Determine the [x, y] coordinate at the center of the cell enclosing the given text.  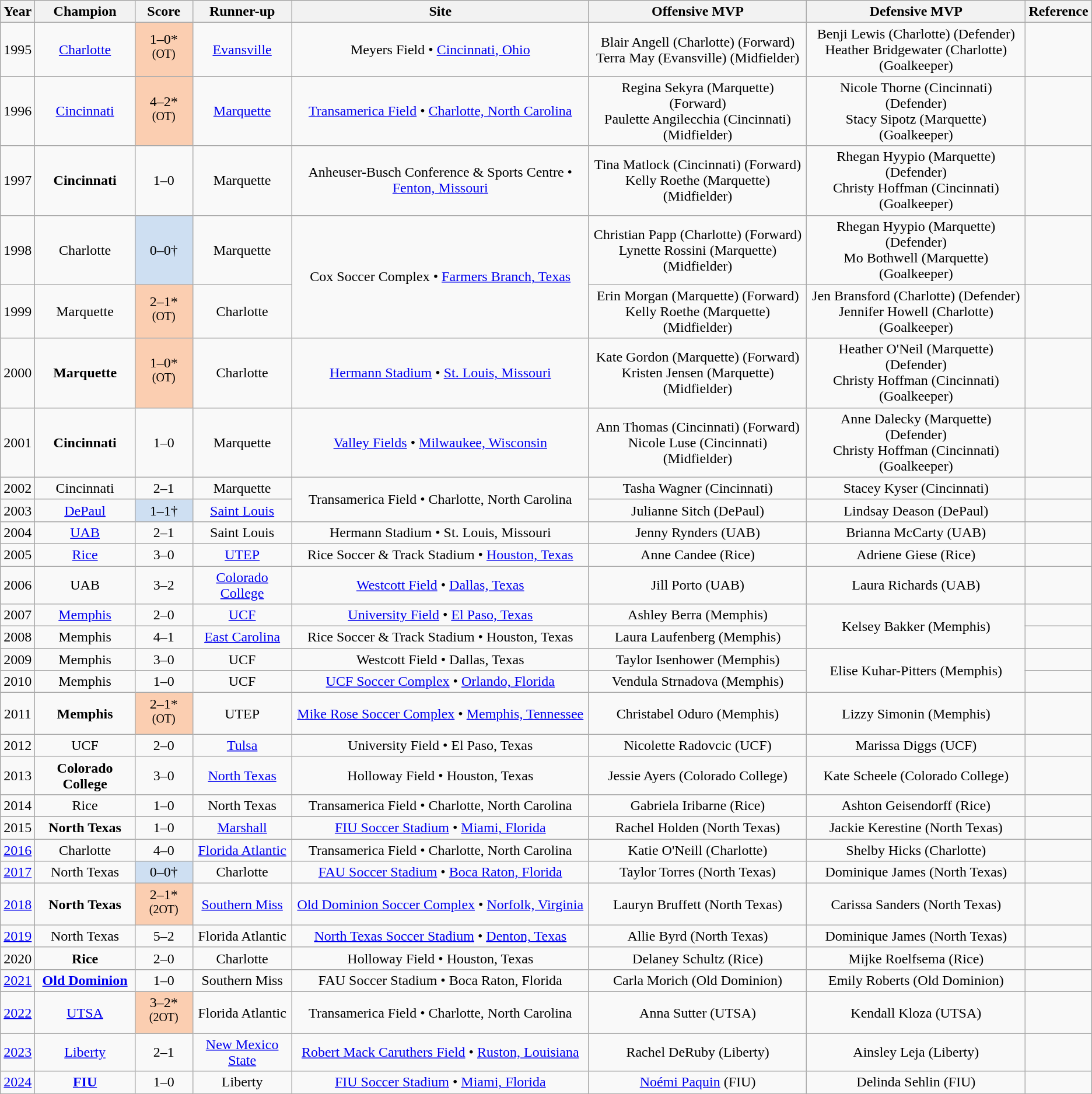
Gabriela Iribarne (Rice) [698, 805]
Runner-up [242, 12]
Christabel Oduro (Memphis) [698, 714]
Julianne Sitch (DePaul) [698, 510]
2023 [17, 1052]
2015 [17, 828]
UTSA [85, 1012]
Benji Lewis (Charlotte) (Defender)Heather Bridgewater (Charlotte) (Goalkeeper) [916, 50]
Offensive MVP [698, 12]
Anne Dalecky (Marquette) (Defender)Christy Hoffman (Cincinnati) (Goalkeeper) [916, 442]
Brianna McCarty (UAB) [916, 532]
2022 [17, 1012]
1996 [17, 111]
Nicole Thorne (Cincinnati) (Defender)Stacy Sipotz (Marquette) (Goalkeeper) [916, 111]
Tasha Wagner (Cincinnati) [698, 488]
Ainsley Leja (Liberty) [916, 1052]
Adriene Giese (Rice) [916, 555]
Jenny Rynders (UAB) [698, 532]
2003 [17, 510]
Carla Morich (Old Dominion) [698, 980]
Robert Mack Caruthers Field • Ruston, Louisiana [440, 1052]
Tina Matlock (Cincinnati) (Forward)Kelly Roethe (Marquette) (Midfielder) [698, 181]
2011 [17, 714]
1999 [17, 311]
3–2 [163, 584]
Heather O'Neil (Marquette) (Defender)Christy Hoffman (Cincinnati) (Goalkeeper) [916, 373]
Mijke Roelfsema (Rice) [916, 958]
Rhegan Hyypio (Marquette) (Defender)Christy Hoffman (Cincinnati) (Goalkeeper) [916, 181]
Katie O'Neill (Charlotte) [698, 850]
Kelsey Bakker (Memphis) [916, 626]
Kate Scheele (Colorado College) [916, 776]
2001 [17, 442]
Valley Fields • Milwaukee, Wisconsin [440, 442]
Ann Thomas (Cincinnati) (Forward)Nicole Luse (Cincinnati) (Midfielder) [698, 442]
Jill Porto (UAB) [698, 584]
Anna Sutter (UTSA) [698, 1012]
Shelby Hicks (Charlotte) [916, 850]
Year [17, 12]
Taylor Torres (North Texas) [698, 872]
4–1 [163, 637]
2013 [17, 776]
New Mexico State [242, 1052]
2020 [17, 958]
Defensive MVP [916, 12]
Jackie Kerestine (North Texas) [916, 828]
Lauryn Bruffett (North Texas) [698, 904]
Emily Roberts (Old Dominion) [916, 980]
Elise Kuhar-Pitters (Memphis) [916, 671]
2002 [17, 488]
Old Dominion [85, 980]
2017 [17, 872]
1998 [17, 250]
Noémi Paquin (FIU) [698, 1082]
Meyers Field • Cincinnati, Ohio [440, 50]
North Texas Soccer Stadium • Denton, Texas [440, 936]
Christian Papp (Charlotte) (Forward)Lynette Rossini (Marquette) (Midfielder) [698, 250]
2018 [17, 904]
Nicolette Radovcic (UCF) [698, 745]
Delinda Sehlin (FIU) [916, 1082]
2006 [17, 584]
2019 [17, 936]
4–0 [163, 850]
Vendula Strnadova (Memphis) [698, 682]
2007 [17, 615]
Carissa Sanders (North Texas) [916, 904]
2012 [17, 745]
3–2*(2OT) [163, 1012]
Marshall [242, 828]
Allie Byrd (North Texas) [698, 936]
Score [163, 12]
Jessie Ayers (Colorado College) [698, 776]
2016 [17, 850]
Delaney Schultz (Rice) [698, 958]
Ashley Berra (Memphis) [698, 615]
2024 [17, 1082]
1995 [17, 50]
5–2 [163, 936]
Lizzy Simonin (Memphis) [916, 714]
Evansville [242, 50]
FIU [85, 1082]
Anheuser-Busch Conference & Sports Centre • Fenton, Missouri [440, 181]
2008 [17, 637]
2–1*(2OT) [163, 904]
UCF Soccer Complex • Orlando, Florida [440, 682]
Site [440, 12]
Marissa Diggs (UCF) [916, 745]
Ashton Geisendorff (Rice) [916, 805]
Reference [1058, 12]
1–1† [163, 510]
Rachel Holden (North Texas) [698, 828]
Mike Rose Soccer Complex • Memphis, Tennessee [440, 714]
Taylor Isenhower (Memphis) [698, 660]
East Carolina [242, 637]
Blair Angell (Charlotte) (Forward)Terra May (Evansville) (Midfielder) [698, 50]
Lindsay Deason (DePaul) [916, 510]
DePaul [85, 510]
2005 [17, 555]
Stacey Kyser (Cincinnati) [916, 488]
2000 [17, 373]
2009 [17, 660]
1997 [17, 181]
Anne Candee (Rice) [698, 555]
2021 [17, 980]
Rachel DeRuby (Liberty) [698, 1052]
Regina Sekyra (Marquette) (Forward)Paulette Angilecchia (Cincinnati) (Midfielder) [698, 111]
Jen Bransford (Charlotte) (Defender)Jennifer Howell (Charlotte) (Goalkeeper) [916, 311]
Cox Soccer Complex • Farmers Branch, Texas [440, 276]
4–2*(OT) [163, 111]
Kendall Kloza (UTSA) [916, 1012]
2004 [17, 532]
Laura Richards (UAB) [916, 584]
Rhegan Hyypio (Marquette) (Defender)Mo Bothwell (Marquette) (Goalkeeper) [916, 250]
Erin Morgan (Marquette) (Forward)Kelly Roethe (Marquette) (Midfielder) [698, 311]
Kate Gordon (Marquette) (Forward)Kristen Jensen (Marquette) (Midfielder) [698, 373]
2014 [17, 805]
2010 [17, 682]
Old Dominion Soccer Complex • Norfolk, Virginia [440, 904]
Laura Laufenberg (Memphis) [698, 637]
Champion [85, 12]
Tulsa [242, 745]
